Find where the given text appears and provide that cell's center as [X, Y] coordinate. 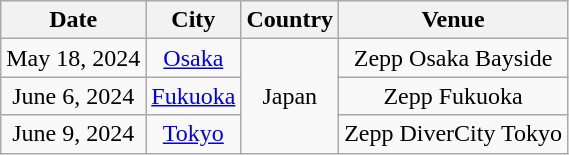
Osaka [194, 58]
Japan [290, 96]
City [194, 20]
Fukuoka [194, 96]
June 9, 2024 [74, 134]
May 18, 2024 [74, 58]
Country [290, 20]
Zepp DiverCity Tokyo [454, 134]
Date [74, 20]
June 6, 2024 [74, 96]
Venue [454, 20]
Zepp Fukuoka [454, 96]
Zepp Osaka Bayside [454, 58]
Tokyo [194, 134]
